Pinpoint the cell where the given text exists, returning its (x, y) midpoint coordinate. 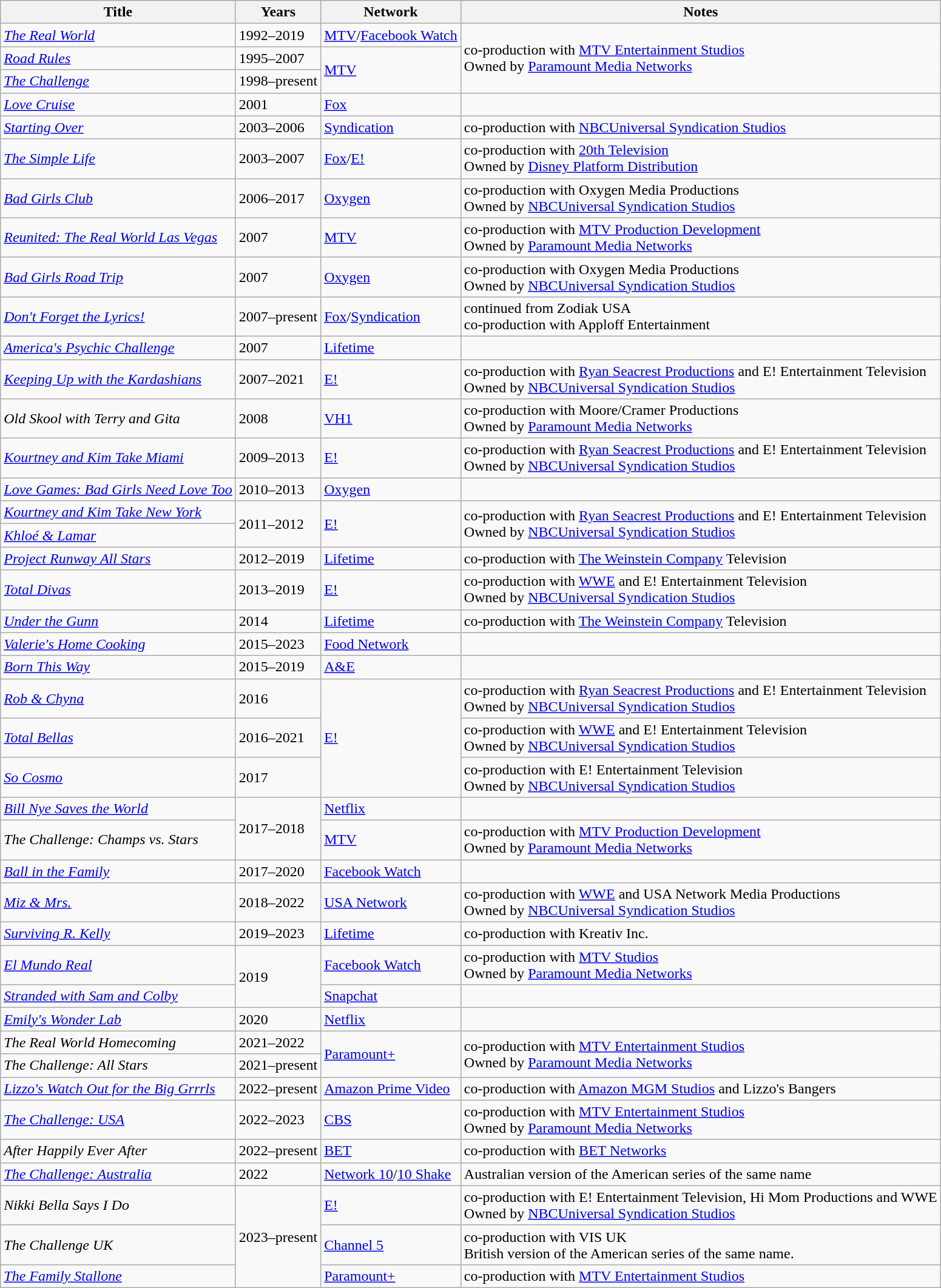
co-production with VIS UKBritish version of the American series of the same name. (700, 1244)
2017–2018 (278, 828)
USA Network (391, 902)
2016–2021 (278, 737)
Snapchat (391, 996)
Keeping Up with the Kardashians (118, 378)
2014 (278, 621)
The Challenge: Australia (118, 1174)
The Challenge: USA (118, 1119)
Syndication (391, 127)
Born This Way (118, 667)
Fox (391, 104)
Title (118, 12)
1992–2019 (278, 35)
2016 (278, 699)
So Cosmo (118, 777)
Fox/E! (391, 159)
2003–2007 (278, 159)
2006–2017 (278, 198)
co-production with MTV Entertainment Studios (700, 1276)
Valerie's Home Cooking (118, 644)
The Family Stallone (118, 1276)
The Real World (118, 35)
Khloé & Lamar (118, 535)
Food Network (391, 644)
co-production with BET Networks (700, 1151)
2015–2023 (278, 644)
2017–2020 (278, 871)
2007–2021 (278, 378)
Ball in the Family (118, 871)
2011–2012 (278, 524)
2008 (278, 418)
The Challenge: Champs vs. Stars (118, 839)
2003–2006 (278, 127)
Bill Nye Saves the World (118, 808)
Nikki Bella Says I Do (118, 1206)
2021–present (278, 1065)
Network (391, 12)
co-production with E! Entertainment Television, Hi Mom Productions and WWEOwned by NBCUniversal Syndication Studios (700, 1206)
1998–present (278, 81)
The Real World Homecoming (118, 1042)
Don't Forget the Lyrics! (118, 317)
Bad Girls Road Trip (118, 277)
2015–2019 (278, 667)
1995–2007 (278, 58)
Kourtney and Kim Take Miami (118, 458)
Total Divas (118, 589)
Years (278, 12)
Total Bellas (118, 737)
2019–2023 (278, 934)
Under the Gunn (118, 621)
2018–2022 (278, 902)
co-production with Kreativ Inc. (700, 934)
co-production with E! Entertainment TelevisionOwned by NBCUniversal Syndication Studios (700, 777)
Stranded with Sam and Colby (118, 996)
Starting Over (118, 127)
BET (391, 1151)
America's Psychic Challenge (118, 347)
co-production with MTV StudiosOwned by Paramount Media Networks (700, 965)
Love Cruise (118, 104)
Old Skool with Terry and Gita (118, 418)
Rob & Chyna (118, 699)
Road Rules (118, 58)
The Challenge (118, 81)
co-production with 20th TelevisionOwned by Disney Platform Distribution (700, 159)
2021–2022 (278, 1042)
Channel 5 (391, 1244)
Lizzo's Watch Out for the Big Grrrls (118, 1088)
2001 (278, 104)
Reunited: The Real World Las Vegas (118, 238)
Australian version of the American series of the same name (700, 1174)
VH1 (391, 418)
Network 10/10 Shake (391, 1174)
Notes (700, 12)
2012–2019 (278, 558)
Love Games: Bad Girls Need Love Too (118, 489)
CBS (391, 1119)
2022 (278, 1174)
El Mundo Real (118, 965)
2020 (278, 1019)
2023–present (278, 1236)
co-production with Moore/Cramer ProductionsOwned by Paramount Media Networks (700, 418)
Amazon Prime Video (391, 1088)
The Challenge: All Stars (118, 1065)
Bad Girls Club (118, 198)
2019 (278, 976)
co-production with Amazon MGM Studios and Lizzo's Bangers (700, 1088)
continued from Zodiak USAco-production with Apploff Entertainment (700, 317)
After Happily Ever After (118, 1151)
The Simple Life (118, 159)
co-production with WWE and USA Network Media ProductionsOwned by NBCUniversal Syndication Studios (700, 902)
2009–2013 (278, 458)
Emily's Wonder Lab (118, 1019)
Fox/Syndication (391, 317)
2017 (278, 777)
co-production with NBCUniversal Syndication Studios (700, 127)
2007–present (278, 317)
A&E (391, 667)
MTV/Facebook Watch (391, 35)
Kourtney and Kim Take New York (118, 512)
2010–2013 (278, 489)
The Challenge UK (118, 1244)
Surviving R. Kelly (118, 934)
Project Runway All Stars (118, 558)
Miz & Mrs. (118, 902)
2013–2019 (278, 589)
2022–2023 (278, 1119)
